Output the [x, y] coordinate of the center of the cell containing the given text.  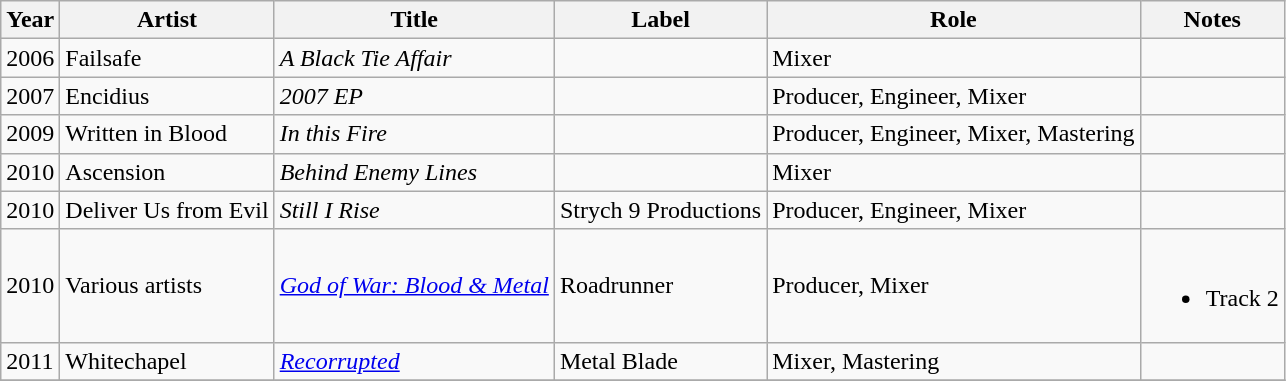
God of War: Blood & Metal [414, 286]
Strych 9 Productions [660, 210]
Still I Rise [414, 210]
Notes [1212, 20]
Ascension [167, 172]
Mixer, Mastering [954, 361]
Label [660, 20]
Producer, Mixer [954, 286]
2006 [30, 58]
Role [954, 20]
Whitechapel [167, 361]
In this Fire [414, 134]
Various artists [167, 286]
Recorrupted [414, 361]
2011 [30, 361]
2007 [30, 96]
Behind Enemy Lines [414, 172]
Encidius [167, 96]
Track 2 [1212, 286]
Metal Blade [660, 361]
Title [414, 20]
Producer, Engineer, Mixer, Mastering [954, 134]
Year [30, 20]
Deliver Us from Evil [167, 210]
Failsafe [167, 58]
2009 [30, 134]
2007 EP [414, 96]
Roadrunner [660, 286]
A Black Tie Affair [414, 58]
Written in Blood [167, 134]
Artist [167, 20]
